Determine the [x, y] coordinate at the center of the cell enclosing the given text.  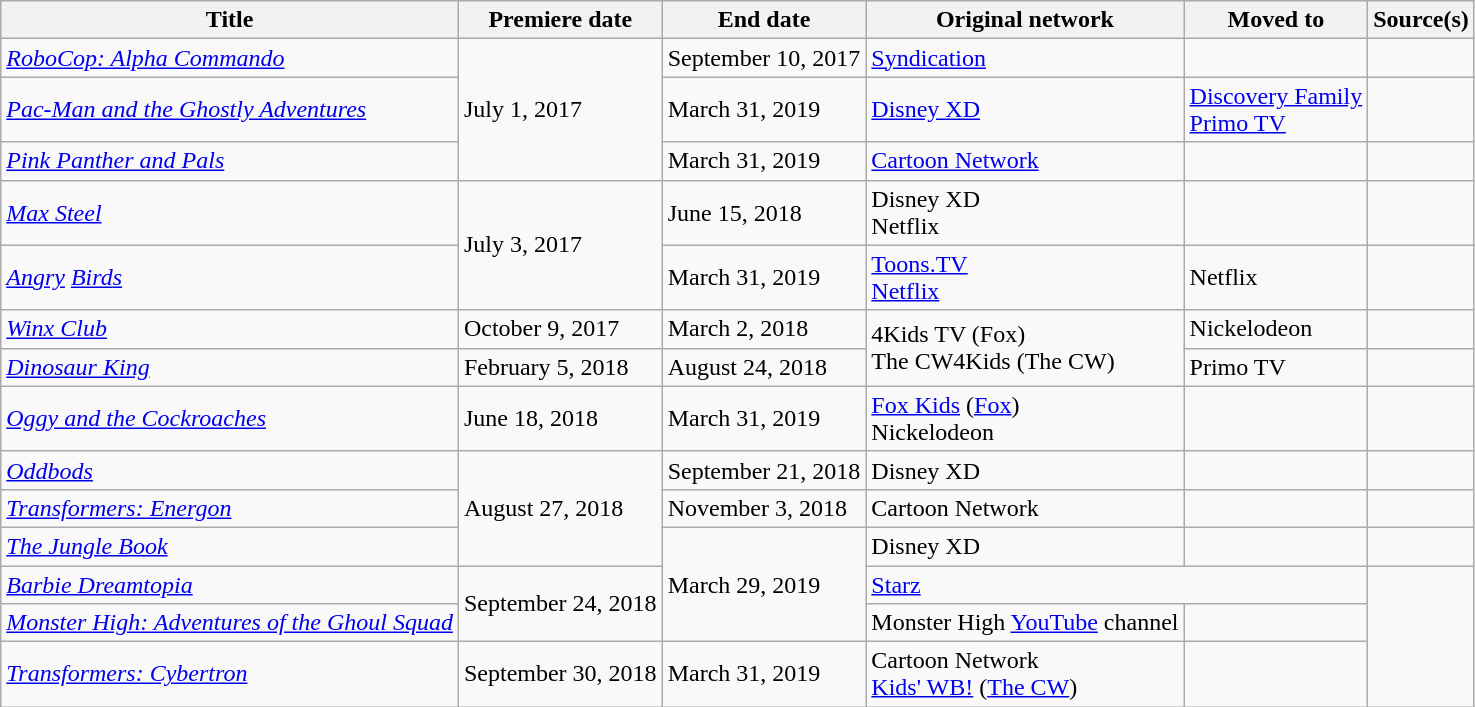
Dinosaur King [230, 367]
Moved to [1276, 20]
Oddbods [230, 470]
March 29, 2019 [764, 584]
September 10, 2017 [764, 58]
November 3, 2018 [764, 508]
August 27, 2018 [560, 508]
Source(s) [1422, 20]
Cartoon NetworkKids' WB! (The CW) [1025, 674]
Fox Kids (Fox)Nickelodeon [1025, 418]
Discovery FamilyPrimo TV [1276, 110]
Monster High: Adventures of the Ghoul Squad [230, 623]
June 18, 2018 [560, 418]
October 9, 2017 [560, 329]
September 24, 2018 [560, 604]
February 5, 2018 [560, 367]
4Kids TV (Fox)The CW4Kids (The CW) [1025, 348]
Title [230, 20]
July 3, 2017 [560, 245]
March 2, 2018 [764, 329]
Monster High YouTube channel [1025, 623]
July 1, 2017 [560, 110]
Oggy and the Cockroaches [230, 418]
June 15, 2018 [764, 212]
Syndication [1025, 58]
September 21, 2018 [764, 470]
Angry Birds [230, 278]
Pink Panther and Pals [230, 161]
September 30, 2018 [560, 674]
Netflix [1276, 278]
Starz [1117, 585]
The Jungle Book [230, 546]
August 24, 2018 [764, 367]
Transformers: Energon [230, 508]
Nickelodeon [1276, 329]
End date [764, 20]
Winx Club [230, 329]
Toons.TVNetflix [1025, 278]
Transformers: Cybertron [230, 674]
Disney XDNetflix [1025, 212]
Premiere date [560, 20]
Original network [1025, 20]
Barbie Dreamtopia [230, 585]
RoboCop: Alpha Commando [230, 58]
Pac-Man and the Ghostly Adventures [230, 110]
Max Steel [230, 212]
Primo TV [1276, 367]
